Return (X, Y) of the center of cell containing provided text 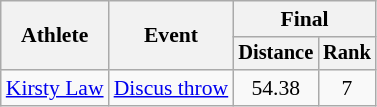
7 (347, 88)
54.38 (276, 88)
Athlete (55, 36)
Discus throw (172, 88)
Final (304, 19)
Kirsty Law (55, 88)
Distance (276, 54)
Event (172, 36)
Rank (347, 54)
